Pinpoint the cell where the given text exists, returning its (x, y) midpoint coordinate. 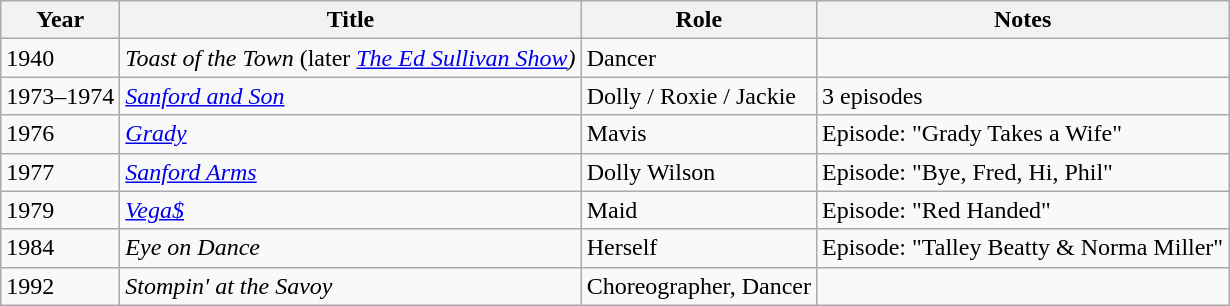
1976 (60, 134)
3 episodes (1022, 96)
Dancer (698, 58)
Grady (350, 134)
Stompin' at the Savoy (350, 286)
Choreographer, Dancer (698, 286)
Dolly / Roxie / Jackie (698, 96)
Episode: "Bye, Fred, Hi, Phil" (1022, 172)
Maid (698, 210)
Dolly Wilson (698, 172)
Sanford Arms (350, 172)
1977 (60, 172)
1979 (60, 210)
1984 (60, 248)
Mavis (698, 134)
Notes (1022, 20)
Sanford and Son (350, 96)
Episode: "Red Handed" (1022, 210)
Episode: "Grady Takes a Wife" (1022, 134)
1992 (60, 286)
Year (60, 20)
Toast of the Town (later The Ed Sullivan Show) (350, 58)
Episode: "Talley Beatty & Norma Miller" (1022, 248)
Vega$ (350, 210)
Title (350, 20)
1973–1974 (60, 96)
Role (698, 20)
Herself (698, 248)
Eye on Dance (350, 248)
1940 (60, 58)
